Search for the cell housing the specified text and yield its (x, y) center coordinate. 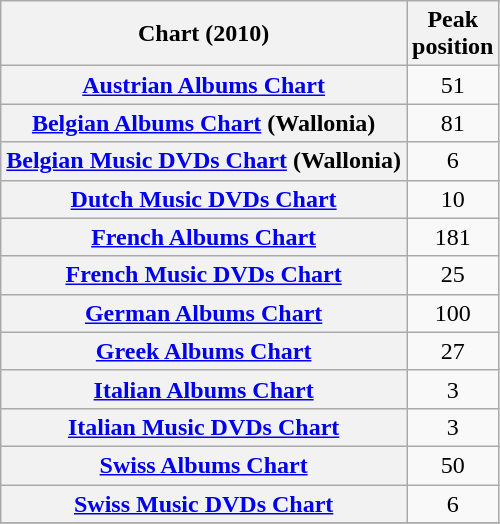
25 (452, 275)
Belgian Albums Chart (Wallonia) (204, 123)
100 (452, 313)
81 (452, 123)
Peakposition (452, 34)
181 (452, 237)
Belgian Music DVDs Chart (Wallonia) (204, 161)
Swiss Albums Chart (204, 465)
German Albums Chart (204, 313)
Chart (2010) (204, 34)
French Music DVDs Chart (204, 275)
50 (452, 465)
Austrian Albums Chart (204, 85)
Swiss Music DVDs Chart (204, 503)
Italian Music DVDs Chart (204, 427)
10 (452, 199)
Dutch Music DVDs Chart (204, 199)
Italian Albums Chart (204, 389)
Greek Albums Chart (204, 351)
51 (452, 85)
French Albums Chart (204, 237)
27 (452, 351)
